Extract the [x, y] coordinate from the center of the cell holding the provided text.  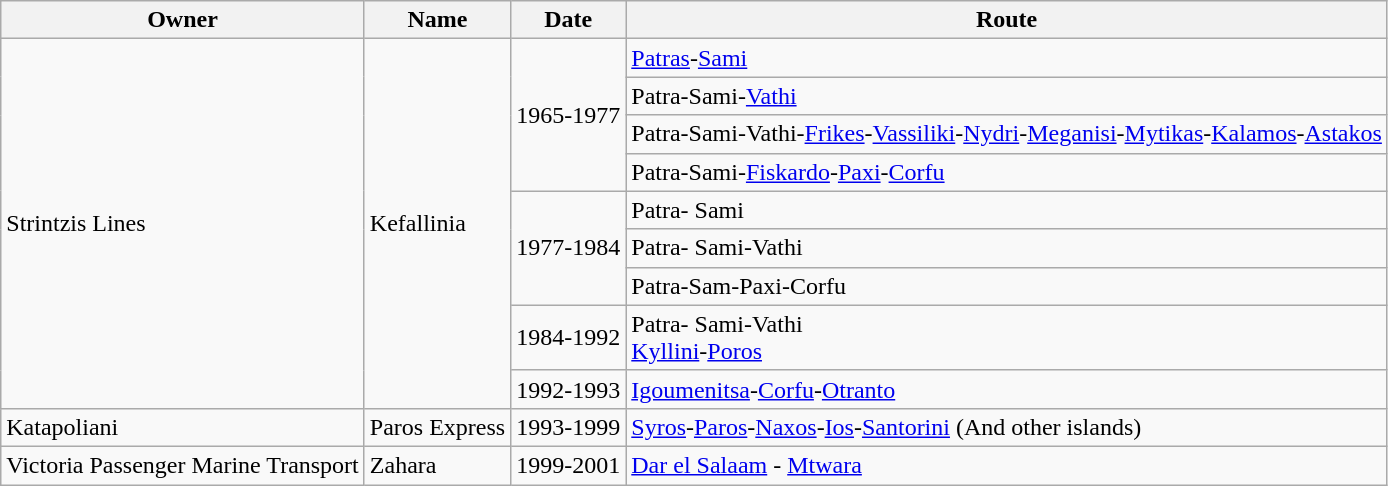
Dar el Salaam - Mtwara [1007, 465]
Strintzis Lines [183, 224]
1965-1977 [568, 115]
Date [568, 20]
Name [437, 20]
1993-1999 [568, 427]
Kefallinia [437, 224]
1984-1992 [568, 338]
1999-2001 [568, 465]
Patra-Sam-Paxi-Corfu [1007, 286]
Paros Express [437, 427]
Owner [183, 20]
Patra-Sami-Fiskardo-Paxi-Corfu [1007, 172]
Patras-Sami [1007, 58]
Katapoliani [183, 427]
Patra- Sami-Vathi [1007, 248]
Patra- Sami-VathiKyllini-Poros [1007, 338]
Patra-Sami-Vathi [1007, 96]
Patra- Sami [1007, 210]
1992-1993 [568, 389]
Zahara [437, 465]
Victoria Passenger Marine Transport [183, 465]
Route [1007, 20]
1977-1984 [568, 248]
Patra-Sami-Vathi-Frikes-Vassiliki-Nydri-Meganisi-Mytikas-Kalamos-Astakos [1007, 134]
Syros-Paros-Naxos-Ios-Santorini (And other islands) [1007, 427]
Igoumenitsa-Corfu-Otranto [1007, 389]
